Return (X, Y) of the center of cell containing provided text 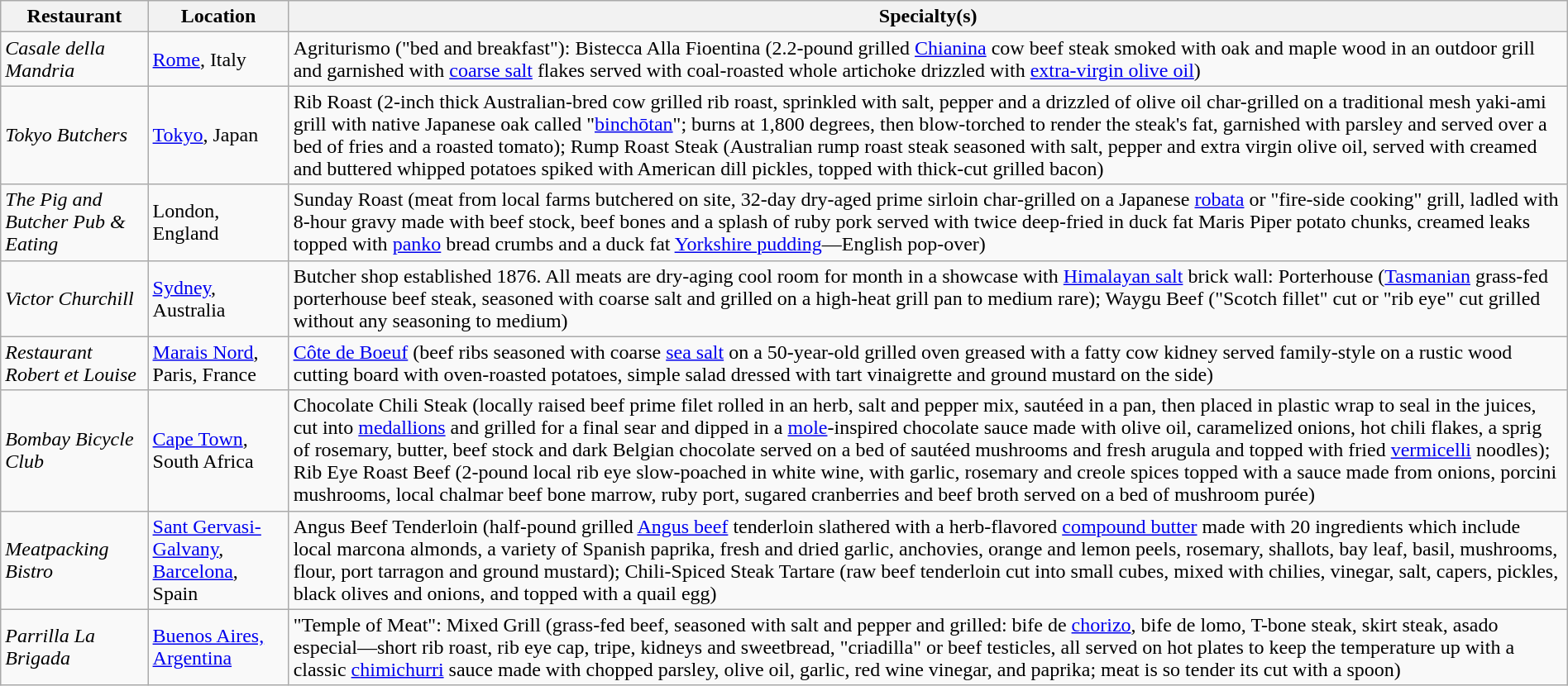
Location (218, 17)
Sydney, Australia (218, 298)
Marais Nord, Paris, France (218, 364)
Bombay Bicycle Club (74, 450)
Buenos Aires, Argentina (218, 647)
Tokyo, Japan (218, 136)
Meatpacking Bistro (74, 560)
Specialty(s) (928, 17)
Parrilla La Brigada (74, 647)
Rome, Italy (218, 60)
Casale della Mandria (74, 60)
Cape Town, South Africa (218, 450)
Restaurant (74, 17)
The Pig and Butcher Pub & Eating (74, 222)
Restaurant Robert et Louise (74, 364)
Tokyo Butchers (74, 136)
London, England (218, 222)
Victor Churchill (74, 298)
Sant Gervasi-Galvany, Barcelona, Spain (218, 560)
